Determine the (X, Y) coordinate at the center of the cell enclosing the given text.  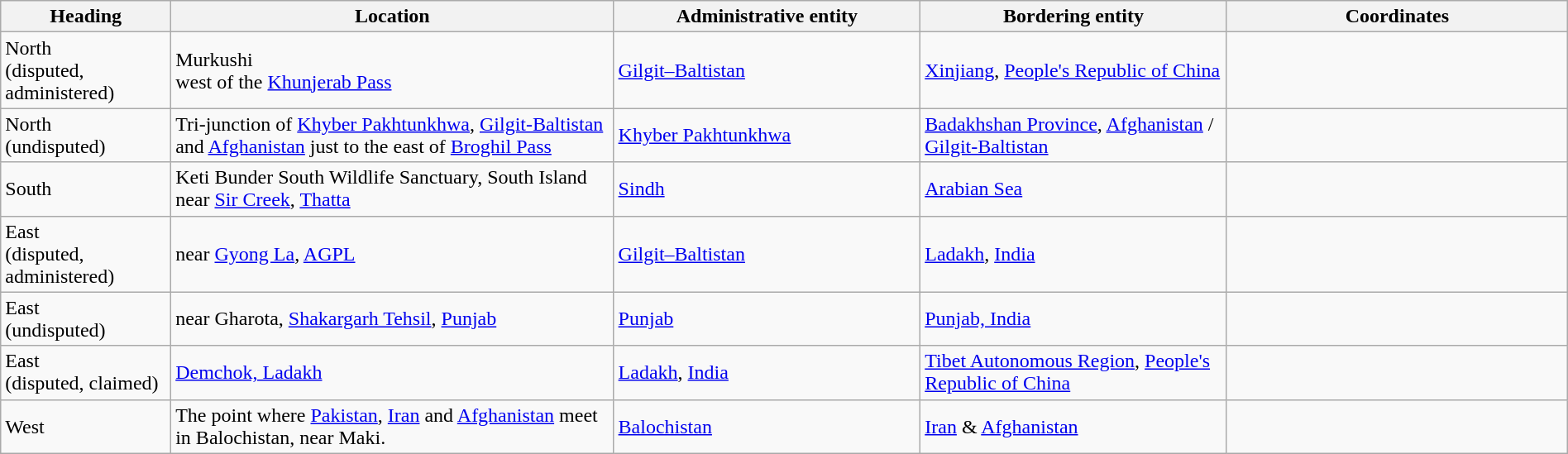
Location (392, 17)
South (86, 189)
Balochistan (767, 427)
Coordinates (1397, 17)
East(undisputed) (86, 319)
Badakhshan Province, Afghanistan / Gilgit-Baltistan (1073, 136)
Xinjiang, People's Republic of China (1073, 70)
North(disputed, administered) (86, 70)
Sindh (767, 189)
East(disputed, claimed) (86, 372)
Iran & Afghanistan (1073, 427)
West (86, 427)
Bordering entity (1073, 17)
near Gyong La, AGPL (392, 254)
Administrative entity (767, 17)
Keti Bunder South Wildlife Sanctuary, South Islandnear Sir Creek, Thatta (392, 189)
The point where Pakistan, Iran and Afghanistan meet in Balochistan, near Maki. (392, 427)
Punjab (767, 319)
East(disputed, administered) (86, 254)
Arabian Sea (1073, 189)
Tibet Autonomous Region, People's Republic of China (1073, 372)
North(undisputed) (86, 136)
Khyber Pakhtunkhwa (767, 136)
near Gharota, Shakargarh Tehsil, Punjab (392, 319)
Tri-junction of Khyber Pakhtunkhwa, Gilgit-Baltistan and Afghanistan just to the east of Broghil Pass (392, 136)
Demchok, Ladakh (392, 372)
Murkushiwest of the Khunjerab Pass (392, 70)
Heading (86, 17)
Punjab, India (1073, 319)
